Extract the [X, Y] coordinate from the center of the cell holding the provided text.  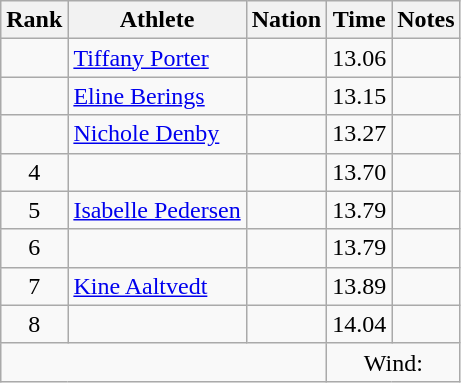
Isabelle Pedersen [157, 210]
Nation [286, 20]
Tiffany Porter [157, 58]
Rank [34, 20]
Notes [426, 20]
13.15 [360, 96]
13.27 [360, 134]
14.04 [360, 324]
6 [34, 248]
Nichole Denby [157, 134]
13.89 [360, 286]
Eline Berings [157, 96]
5 [34, 210]
Time [360, 20]
13.70 [360, 172]
4 [34, 172]
7 [34, 286]
Athlete [157, 20]
13.06 [360, 58]
Wind: [394, 362]
8 [34, 324]
Kine Aaltvedt [157, 286]
